Extract the (X, Y) coordinate from the center of the cell holding the provided text.  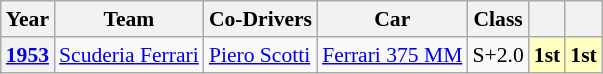
Car (392, 19)
Class (498, 19)
Ferrari 375 MM (392, 55)
S+2.0 (498, 55)
Team (129, 19)
1953 (28, 55)
Co-Drivers (260, 19)
Piero Scotti (260, 55)
Year (28, 19)
Scuderia Ferrari (129, 55)
